Search for the cell housing the specified text and yield its (X, Y) center coordinate. 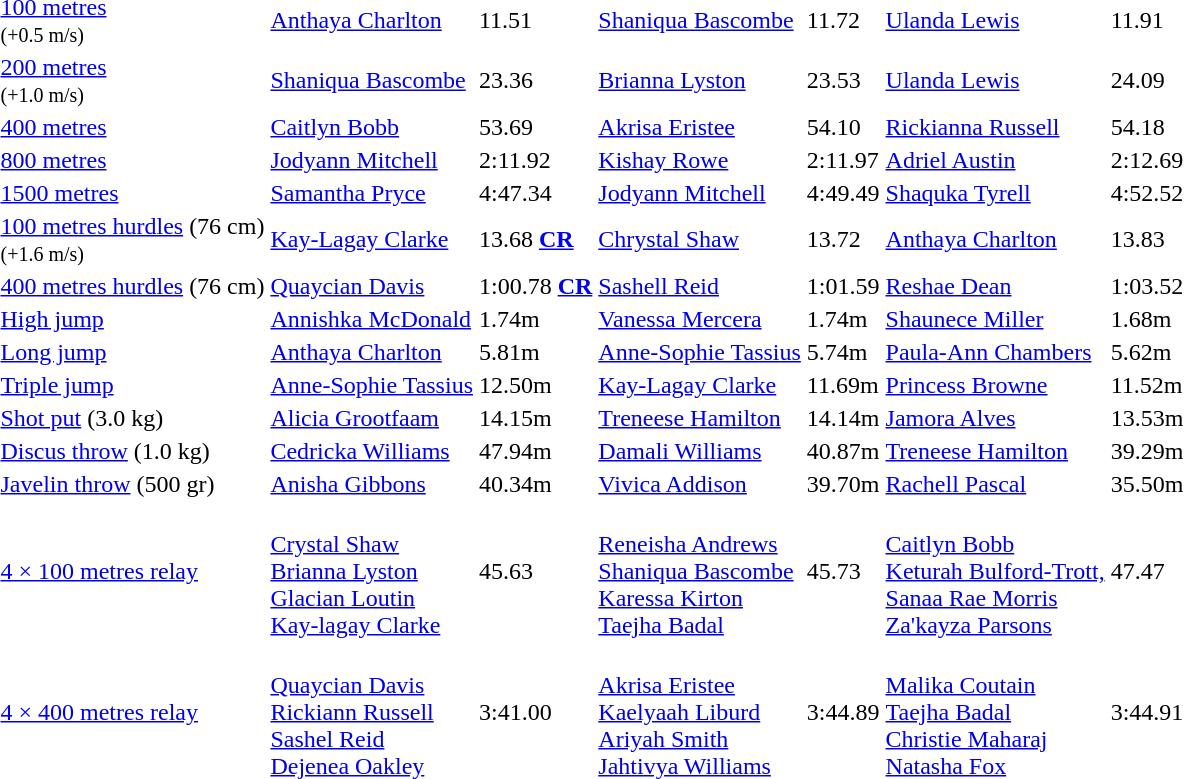
4:47.34 (535, 193)
45.63 (535, 571)
Princess Browne (995, 385)
Rachell Pascal (995, 484)
14.14m (843, 418)
Shaunece Miller (995, 319)
Vanessa Mercera (700, 319)
4:49.49 (843, 193)
Annishka McDonald (372, 319)
Akrisa Eristee (700, 127)
Quaycian Davis (372, 286)
Brianna Lyston (700, 80)
40.87m (843, 451)
14.15m (535, 418)
23.36 (535, 80)
45.73 (843, 571)
53.69 (535, 127)
Cedricka Williams (372, 451)
13.72 (843, 240)
Sashell Reid (700, 286)
40.34m (535, 484)
Caitlyn Bobb Keturah Bulford-Trott, Sanaa Rae Morris Za'kayza Parsons (995, 571)
12.50m (535, 385)
2:11.92 (535, 160)
11.69m (843, 385)
Shaquka Tyrell (995, 193)
Alicia Grootfaam (372, 418)
Caitlyn Bobb (372, 127)
Crystal Shaw Brianna Lyston Glacian Loutin Kay-lagay Clarke (372, 571)
1:00.78 CR (535, 286)
Adriel Austin (995, 160)
54.10 (843, 127)
Damali Williams (700, 451)
39.70m (843, 484)
Vivica Addison (700, 484)
5.74m (843, 352)
Paula-Ann Chambers (995, 352)
Reshae Dean (995, 286)
Kishay Rowe (700, 160)
5.81m (535, 352)
Shaniqua Bascombe (372, 80)
47.94m (535, 451)
23.53 (843, 80)
Ulanda Lewis (995, 80)
2:11.97 (843, 160)
1:01.59 (843, 286)
Rickianna Russell (995, 127)
Chrystal Shaw (700, 240)
Anisha Gibbons (372, 484)
Samantha Pryce (372, 193)
13.68 CR (535, 240)
Jamora Alves (995, 418)
Reneisha Andrews Shaniqua Bascombe Karessa Kirton Taejha Badal (700, 571)
